Locate the cell with the specified text and output its (X, Y) center coordinate. 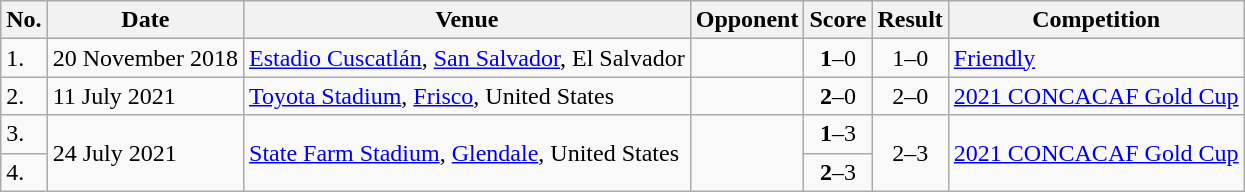
Score (838, 20)
24 July 2021 (145, 153)
No. (24, 20)
2. (24, 96)
Venue (468, 20)
1. (24, 58)
1–3 (838, 134)
Date (145, 20)
Result (910, 20)
Opponent (747, 20)
Friendly (1096, 58)
4. (24, 172)
State Farm Stadium, Glendale, United States (468, 153)
3. (24, 134)
Toyota Stadium, Frisco, United States (468, 96)
20 November 2018 (145, 58)
Estadio Cuscatlán, San Salvador, El Salvador (468, 58)
Competition (1096, 20)
11 July 2021 (145, 96)
